Detect which cell encompasses the target text, then output its (X, Y) center coordinate. 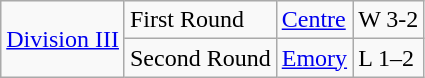
Division III (63, 39)
First Round (200, 20)
W 3-2 (388, 20)
Emory (314, 58)
L 1–2 (388, 58)
Centre (314, 20)
Second Round (200, 58)
